Provide the [X, Y] coordinate of the cell's center where the given text is located.  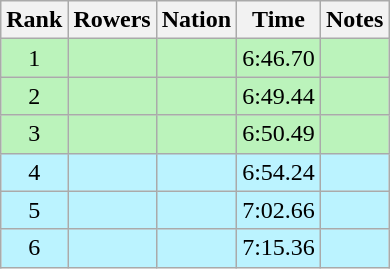
Time [279, 20]
6 [34, 248]
6:46.70 [279, 58]
Rowers [112, 20]
7:02.66 [279, 210]
5 [34, 210]
3 [34, 134]
6:49.44 [279, 96]
Nation [196, 20]
6:50.49 [279, 134]
1 [34, 58]
2 [34, 96]
7:15.36 [279, 248]
4 [34, 172]
Rank [34, 20]
6:54.24 [279, 172]
Notes [354, 20]
